Determine the (X, Y) coordinate at the center of the cell enclosing the given text.  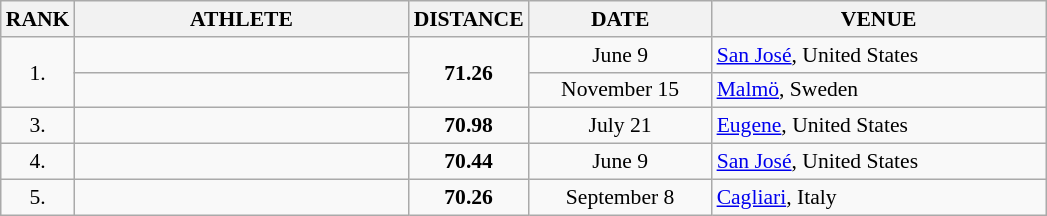
1. (38, 72)
November 15 (620, 90)
70.98 (469, 126)
Eugene, United States (879, 126)
Malmö, Sweden (879, 90)
Cagliari, Italy (879, 197)
September 8 (620, 197)
DISTANCE (469, 19)
70.44 (469, 162)
RANK (38, 19)
5. (38, 197)
3. (38, 126)
4. (38, 162)
DATE (620, 19)
71.26 (469, 72)
July 21 (620, 126)
ATHLETE (241, 19)
VENUE (879, 19)
70.26 (469, 197)
